Find where the given text appears and provide that cell's center as (x, y) coordinate. 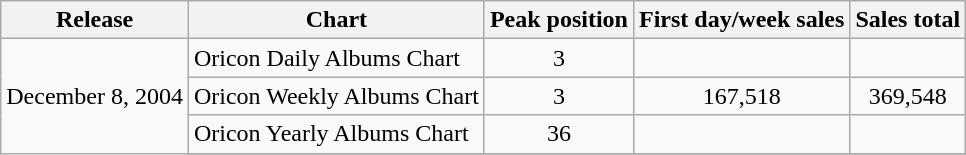
Chart (336, 20)
Oricon Weekly Albums Chart (336, 96)
369,548 (908, 96)
36 (558, 134)
Sales total (908, 20)
Release (95, 20)
Peak position (558, 20)
Oricon Yearly Albums Chart (336, 134)
Oricon Daily Albums Chart (336, 58)
First day/week sales (741, 20)
167,518 (741, 96)
December 8, 2004 (95, 96)
